Pinpoint the cell where the given text exists, returning its [x, y] midpoint coordinate. 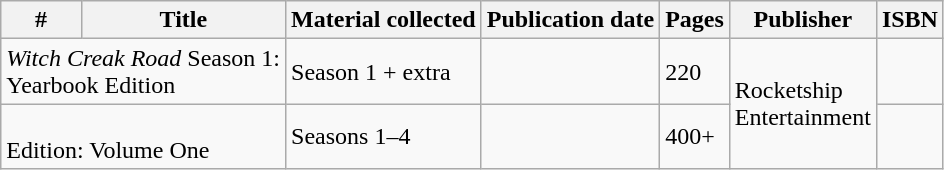
# [41, 20]
Publisher [802, 20]
Publication date [570, 20]
220 [695, 72]
Edition: Volume One [144, 136]
400+ [695, 136]
RocketshipEntertainment [802, 104]
Season 1 + extra [384, 72]
Title [183, 20]
ISBN [910, 20]
Material collected [384, 20]
Seasons 1–4 [384, 136]
Pages [695, 20]
Witch Creak Road Season 1:Yearbook Edition [144, 72]
